For the text-containing cell, return its midpoint in [X, Y] coordinate format. 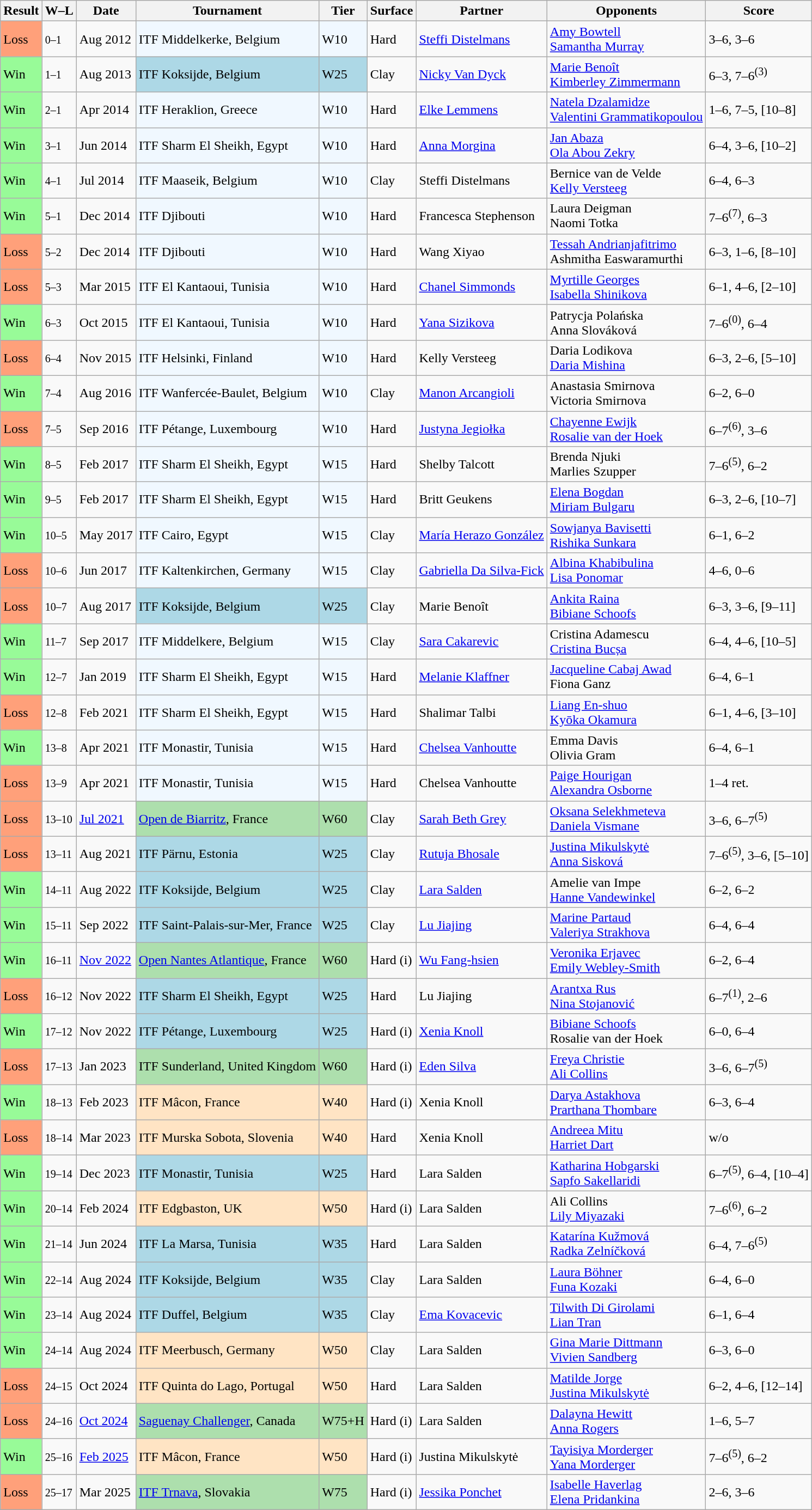
Eden Silva [481, 1067]
Sara Cakarevic [481, 642]
ITF Helsinki, Finland [227, 357]
ITF Cairo, Egypt [227, 535]
18–13 [59, 1103]
ITF Heraklion, Greece [227, 110]
Sep 2017 [106, 642]
Gina Marie Dittmann Vivien Sandberg [626, 1350]
w/o [759, 1137]
6–3, 1–6, [8–10] [759, 252]
Kelly Versteeg [481, 357]
Mar 2023 [106, 1137]
Tayisiya Morderger Yana Morderger [626, 1457]
6–4, 6–4 [759, 925]
6–7(6), 3–6 [759, 428]
1–4 ret. [759, 783]
18–14 [59, 1137]
Aug 2012 [106, 39]
Dalayna Hewitt Anna Rogers [626, 1421]
ITF Middelkere, Belgium [227, 642]
7–6(6), 6–2 [759, 1208]
Daria Lodikova Daria Mishina [626, 357]
Aug 2022 [106, 889]
Shelby Talcott [481, 464]
W–L [59, 11]
24–16 [59, 1421]
6–2, 6–0 [759, 393]
Matilde Jorge Justina Mikulskytė [626, 1386]
10–6 [59, 571]
Sep 2022 [106, 925]
Ema Kovacevic [481, 1315]
ITF Middelkerke, Belgium [227, 39]
María Herazo González [481, 535]
Feb 2023 [106, 1103]
16–11 [59, 960]
Manon Arcangioli [481, 393]
Surface [392, 11]
Anastasia Smirnova Victoria Smirnova [626, 393]
Laura Deigman Naomi Totka [626, 216]
19–14 [59, 1173]
12–7 [59, 677]
Ali Collins Lily Miyazaki [626, 1208]
Mar 2015 [106, 287]
20–14 [59, 1208]
7–4 [59, 393]
Feb 2021 [106, 713]
Feb 2025 [106, 1457]
Saguenay Challenger, Canada [227, 1421]
Bibiane Schoofs Rosalie van der Hoek [626, 1032]
Myrtille Georges Isabella Shinikova [626, 287]
6–1, 4–6, [2–10] [759, 287]
W75+H [343, 1421]
Tournament [227, 11]
4–1 [59, 181]
ITF La Marsa, Tunisia [227, 1244]
Justina Mikulskytė Anna Sisková [626, 854]
Elena Bogdan Miriam Bulgaru [626, 500]
ITF Maaseik, Belgium [227, 181]
Freya Christie Ali Collins [626, 1067]
1–6, 5–7 [759, 1421]
6–1, 4–6, [3–10] [759, 713]
13–10 [59, 818]
17–12 [59, 1032]
Jessika Ponchet [481, 1491]
6–7(1), 2–6 [759, 996]
Justyna Jegiołka [481, 428]
Oksana Selekhmeteva Daniela Vismane [626, 818]
Britt Geukens [481, 500]
Arantxa Rus Nina Stojanović [626, 996]
ITF Edgbaston, UK [227, 1208]
5–2 [59, 252]
24–14 [59, 1350]
21–14 [59, 1244]
24–15 [59, 1386]
Oct 2015 [106, 322]
ITF Kaltenkirchen, Germany [227, 571]
Jun 2024 [106, 1244]
Mar 2025 [106, 1491]
Jan 2023 [106, 1067]
Wu Fang-hsien [481, 960]
6–4, 3–6, [10–2] [759, 145]
6–3, 6–0 [759, 1350]
Justina Mikulskytė [481, 1457]
ITF Trnava, Slovakia [227, 1491]
6–1, 6–2 [759, 535]
6–4, 4–6, [10–5] [759, 642]
Darya Astakhova Prarthana Thombare [626, 1103]
6–3, 7–6(3) [759, 74]
Open Nantes Atlantique, France [227, 960]
Isabelle Haverlag Elena Pridankina [626, 1491]
2–1 [59, 110]
ITF Pärnu, Estonia [227, 854]
May 2017 [106, 535]
ITF Saint-Palais-sur-Mer, France [227, 925]
ITF Quinta do Lago, Portugal [227, 1386]
6–3, 6–4 [759, 1103]
Jun 2017 [106, 571]
9–5 [59, 500]
Melanie Klaffner [481, 677]
Chanel Simmonds [481, 287]
Albina Khabibulina Lisa Ponomar [626, 571]
6–3, 3–6, [9–11] [759, 606]
Chayenne Ewijk Rosalie van der Hoek [626, 428]
Amelie van Impe Hanne Vandewinkel [626, 889]
Ankita Raina Bibiane Schoofs [626, 606]
Opponents [626, 11]
Tier [343, 11]
10–5 [59, 535]
6–3 [59, 322]
Date [106, 11]
Yana Sizikova [481, 322]
Jul 2021 [106, 818]
6–4, 7–6(5) [759, 1244]
Cristina Adamescu Cristina Bucșa [626, 642]
7–6(5), 3–6, [5–10] [759, 854]
Amy Bowtell Samantha Murray [626, 39]
3–1 [59, 145]
Marine Partaud Valeriya Strakhova [626, 925]
Sep 2016 [106, 428]
Tessah Andrianjafitrimo Ashmitha Easwaramurthi [626, 252]
12–8 [59, 713]
5–1 [59, 216]
22–14 [59, 1279]
Veronika Erjavec Emily Webley-Smith [626, 960]
6–0, 6–4 [759, 1032]
6–2, 6–4 [759, 960]
16–12 [59, 996]
Jun 2014 [106, 145]
7–5 [59, 428]
6–2, 6–2 [759, 889]
4–6, 0–6 [759, 571]
Jul 2014 [106, 181]
6–4, 6–3 [759, 181]
Andreea Mitu Harriet Dart [626, 1137]
6–3, 2–6, [10–7] [759, 500]
Feb 2024 [106, 1208]
Aug 2017 [106, 606]
25–17 [59, 1491]
Elke Lemmens [481, 110]
Dec 2023 [106, 1173]
ITF Meerbusch, Germany [227, 1350]
Brenda Njuki Marlies Szupper [626, 464]
6–1, 6–4 [759, 1315]
Aug 2013 [106, 74]
1–6, 7–5, [10–8] [759, 110]
Gabriella Da Silva-Fick [481, 571]
13–9 [59, 783]
Liang En-shuo Kyōka Okamura [626, 713]
7–6(7), 6–3 [759, 216]
ITF Sunderland, United Kingdom [227, 1067]
Laura Böhner Funa Kozaki [626, 1279]
6–4 [59, 357]
Katarína Kužmová Radka Zelníčková [626, 1244]
Paige Hourigan Alexandra Osborne [626, 783]
Aug 2021 [106, 854]
Jan 2019 [106, 677]
11–7 [59, 642]
Francesca Stephenson [481, 216]
7–6(0), 6–4 [759, 322]
Nov 2015 [106, 357]
Partner [481, 11]
Shalimar Talbi [481, 713]
Marie Benoît Kimberley Zimmermann [626, 74]
ITF Wanfercée-Baulet, Belgium [227, 393]
ITF Murska Sobota, Slovenia [227, 1137]
17–13 [59, 1067]
6–3, 2–6, [5–10] [759, 357]
Anna Morgina [481, 145]
6–7(5), 6–4, [10–4] [759, 1173]
W75 [343, 1491]
Open de Biarritz, France [227, 818]
Aug 2016 [106, 393]
ITF Duffel, Belgium [227, 1315]
Result [21, 11]
13–11 [59, 854]
25–16 [59, 1457]
Nicky Van Dyck [481, 74]
13–8 [59, 747]
6–4, 6–0 [759, 1279]
Emma Davis Olivia Gram [626, 747]
1–1 [59, 74]
Tilwith Di Girolami Lian Tran [626, 1315]
14–11 [59, 889]
Bernice van de Velde Kelly Versteeg [626, 181]
Apr 2014 [106, 110]
0–1 [59, 39]
Jan Abaza Ola Abou Zekry [626, 145]
Katharina Hobgarski Sapfo Sakellaridi [626, 1173]
Marie Benoît [481, 606]
3–6, 3–6 [759, 39]
23–14 [59, 1315]
15–11 [59, 925]
2–6, 3–6 [759, 1491]
Sowjanya Bavisetti Rishika Sunkara [626, 535]
10–7 [59, 606]
6–2, 4–6, [12–14] [759, 1386]
8–5 [59, 464]
Score [759, 11]
Rutuja Bhosale [481, 854]
Patrycja Polańska Anna Slováková [626, 322]
Natela Dzalamidze Valentini Grammatikopoulou [626, 110]
Sarah Beth Grey [481, 818]
5–3 [59, 287]
Jacqueline Cabaj Awad Fiona Ganz [626, 677]
Wang Xiyao [481, 252]
